Locate the cell with the specified text and output its (X, Y) center coordinate. 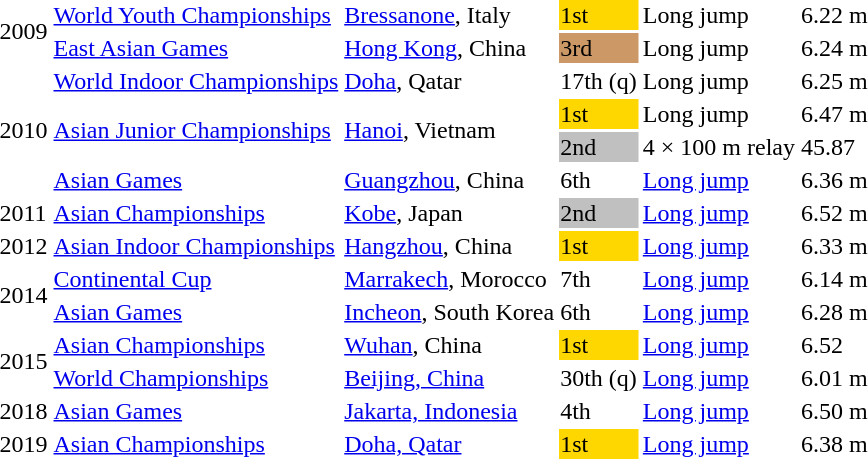
Asian Indoor Championships (196, 246)
Continental Cup (196, 279)
Incheon, South Korea (450, 312)
3rd (599, 48)
Hanoi, Vietnam (450, 130)
East Asian Games (196, 48)
Hong Kong, China (450, 48)
Wuhan, China (450, 345)
World Championships (196, 378)
4 × 100 m relay (718, 147)
Bressanone, Italy (450, 15)
World Youth Championships (196, 15)
17th (q) (599, 81)
30th (q) (599, 378)
Guangzhou, China (450, 180)
Marrakech, Morocco (450, 279)
Hangzhou, China (450, 246)
World Indoor Championships (196, 81)
Asian Junior Championships (196, 130)
Jakarta, Indonesia (450, 411)
4th (599, 411)
Beijing, China (450, 378)
7th (599, 279)
Kobe, Japan (450, 213)
